Locate the cell with the specified text and output its (X, Y) center coordinate. 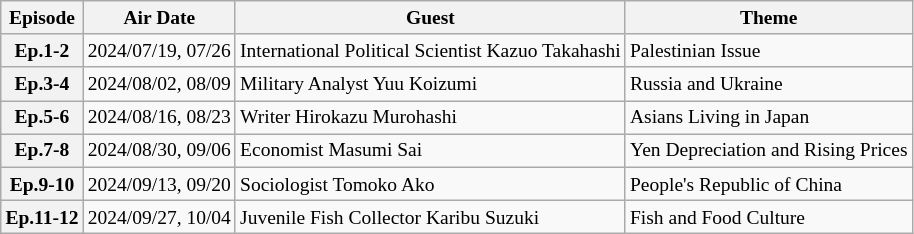
2024/09/13, 09/20 (159, 184)
Sociologist Tomoko Ako (430, 184)
People's Republic of China (768, 184)
Palestinian Issue (768, 50)
International Political Scientist Kazuo Takahashi (430, 50)
2024/08/30, 09/06 (159, 150)
Theme (768, 18)
Juvenile Fish Collector Karibu Suzuki (430, 216)
2024/07/19, 07/26 (159, 50)
Ep.1-2 (42, 50)
Ep.7-8 (42, 150)
Guest (430, 18)
2024/08/02, 08/09 (159, 84)
Ep.3-4 (42, 84)
2024/09/27, 10/04 (159, 216)
Writer Hirokazu Murohashi (430, 118)
Fish and Food Culture (768, 216)
Yen Depreciation and Rising Prices (768, 150)
Economist Masumi Sai (430, 150)
Ep.9-10 (42, 184)
Military Analyst Yuu Koizumi (430, 84)
Ep.5-6 (42, 118)
Episode (42, 18)
Ep.11-12 (42, 216)
Russia and Ukraine (768, 84)
2024/08/16, 08/23 (159, 118)
Air Date (159, 18)
Asians Living in Japan (768, 118)
